Detect which cell encompasses the target text, then output its (X, Y) center coordinate. 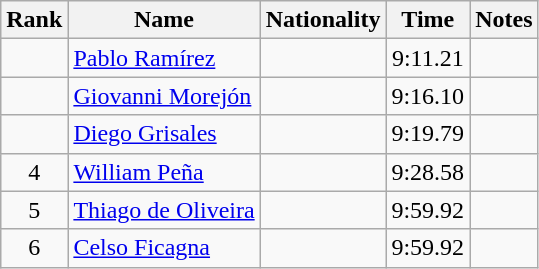
Diego Grisales (164, 134)
9:19.79 (428, 134)
Celso Ficagna (164, 248)
4 (34, 172)
9:28.58 (428, 172)
5 (34, 210)
Notes (504, 20)
William Peña (164, 172)
Name (164, 20)
6 (34, 248)
9:11.21 (428, 58)
Rank (34, 20)
9:16.10 (428, 96)
Pablo Ramírez (164, 58)
Time (428, 20)
Giovanni Morejón (164, 96)
Thiago de Oliveira (164, 210)
Nationality (323, 20)
